Return (x, y) of the center of cell containing provided text 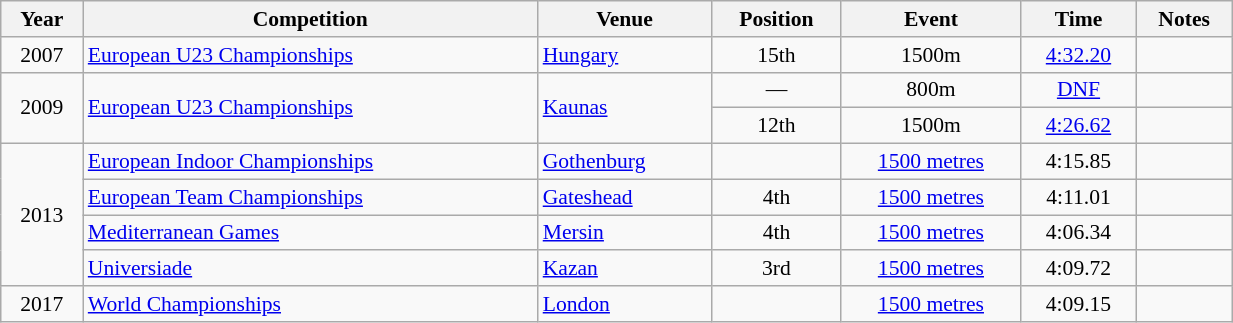
Event (930, 19)
Time (1078, 19)
2007 (42, 55)
Hungary (625, 55)
Competition (310, 19)
— (776, 90)
Venue (625, 19)
Kazan (625, 269)
4:09.72 (1078, 269)
3rd (776, 269)
Mediterranean Games (310, 233)
Gothenburg (625, 162)
London (625, 304)
12th (776, 126)
European Team Championships (310, 197)
Universiade (310, 269)
15th (776, 55)
2013 (42, 215)
800m (930, 90)
4:32.20 (1078, 55)
4:11.01 (1078, 197)
2017 (42, 304)
Notes (1184, 19)
4:15.85 (1078, 162)
Gateshead (625, 197)
Position (776, 19)
4:06.34 (1078, 233)
World Championships (310, 304)
Kaunas (625, 108)
4:09.15 (1078, 304)
2009 (42, 108)
4:26.62 (1078, 126)
Mersin (625, 233)
DNF (1078, 90)
European Indoor Championships (310, 162)
Year (42, 19)
